Return the [X, Y] coordinate for the center point of the cell that contains the specified text.  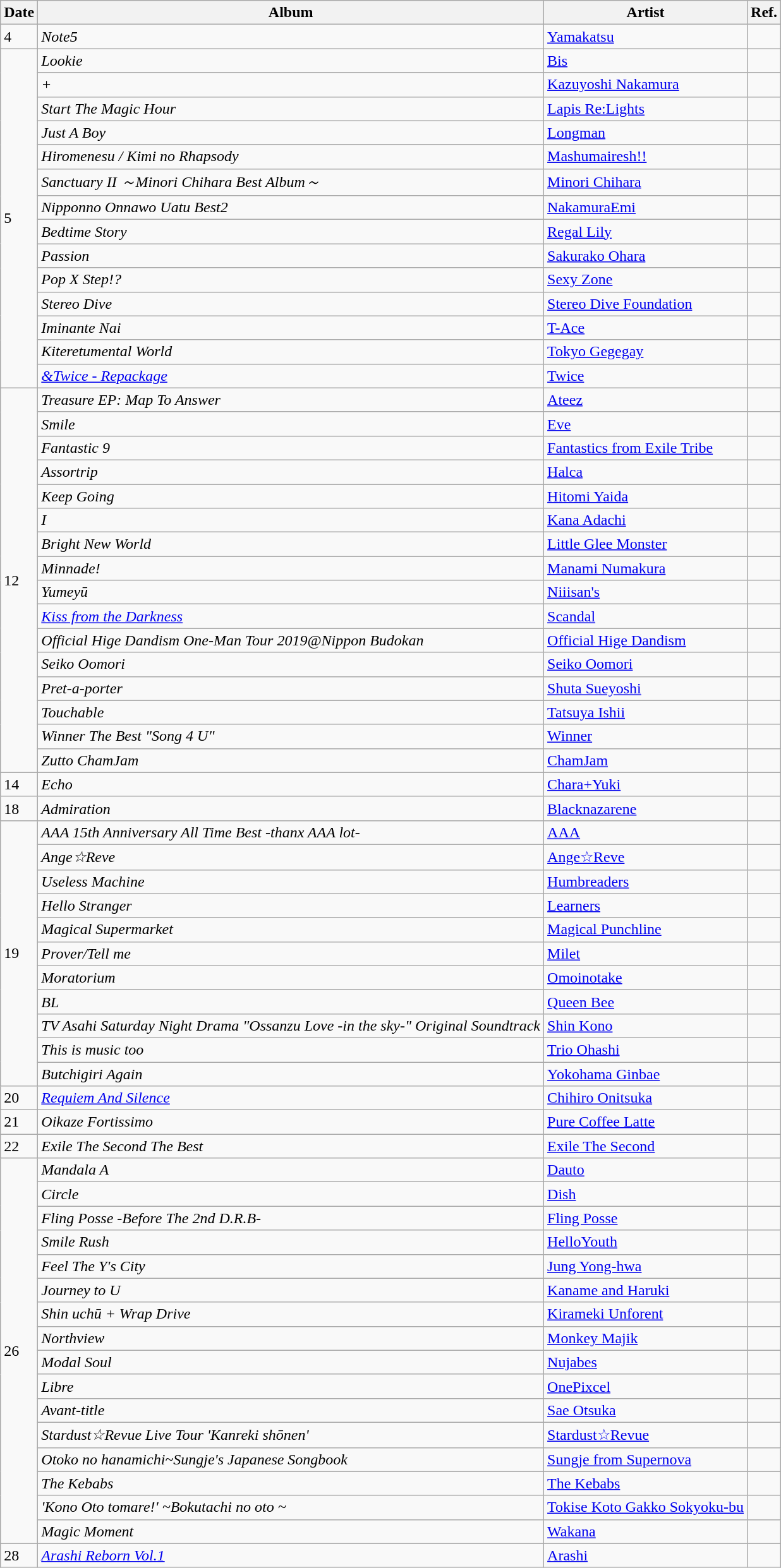
This is music too [291, 1050]
T-Ace [646, 328]
Pure Coffee Latte [646, 1122]
Album [291, 13]
Dauto [646, 1170]
Touchable [291, 712]
Prover/Tell me [291, 954]
Hiromenesu / Kimi no Rhapsody [291, 157]
'Kono Oto tomare!' ~Bokutachi no oto ~ [291, 1507]
+ [291, 85]
Libre [291, 1386]
Nujabes [646, 1362]
Start The Magic Hour [291, 109]
Lookie [291, 61]
Mashumairesh!! [646, 157]
ChamJam [646, 760]
Bedtime Story [291, 232]
Yumeyū [291, 592]
Keep Going [291, 496]
NakamuraEmi [646, 208]
Shin uchū + Wrap Drive [291, 1314]
Fling Posse -Before The 2nd D.R.B- [291, 1218]
Omoinotake [646, 978]
BL [291, 1002]
Ref. [765, 13]
Monkey Majik [646, 1338]
Shin Kono [646, 1026]
Twice [646, 376]
Wakana [646, 1531]
5 [19, 218]
4 [19, 37]
Sanctuary II ～Minori Chihara Best Album～ [291, 182]
HelloYouth [646, 1242]
Hitomi Yaida [646, 496]
Ateez [646, 400]
AAA [646, 832]
21 [19, 1122]
AAA 15th Anniversary All Time Best -thanx AAA lot- [291, 832]
Eve [646, 424]
14 [19, 784]
Oikaze Fortissimo [291, 1122]
Regal Lily [646, 232]
Milet [646, 954]
Mandala A [291, 1170]
Assortrip [291, 472]
Butchigiri Again [291, 1074]
Artist [646, 13]
Sakurako Ohara [646, 256]
20 [19, 1098]
Date [19, 13]
Pop X Step!? [291, 280]
Fling Posse [646, 1218]
Winner The Best "Song 4 U" [291, 736]
Stardust☆Revue Live Tour 'Kanreki shōnen' [291, 1435]
Passion [291, 256]
Otoko no hanamichi~Sungje's Japanese Songbook [291, 1459]
22 [19, 1146]
Kiss from the Darkness [291, 616]
Queen Bee [646, 1002]
Chihiro Onitsuka [646, 1098]
Zutto ChamJam [291, 760]
Humbreaders [646, 882]
Journey to U [291, 1290]
Exile The Second [646, 1146]
Modal Soul [291, 1362]
I [291, 520]
Niiisan's [646, 592]
Minnade! [291, 568]
Little Glee Monster [646, 544]
Stereo Dive [291, 304]
Learners [646, 906]
Kaname and Haruki [646, 1290]
Exile The Second The Best [291, 1146]
Shuta Sueyoshi [646, 688]
26 [19, 1351]
Kazuyoshi Nakamura [646, 85]
Sae Otsuka [646, 1410]
Bright New World [291, 544]
Dish [646, 1194]
Useless Machine [291, 882]
Iminante Nai [291, 328]
Arashi Reborn Vol.1 [291, 1555]
Nipponno Onnawo Uatu Best2 [291, 208]
Pret-a-porter [291, 688]
Jung Yong-hwa [646, 1266]
Northview [291, 1338]
Echo [291, 784]
Minori Chihara [646, 182]
Kirameki Unforent [646, 1314]
Longman [646, 133]
TV Asahi Saturday Night Drama "Ossanzu Love -in the sky-" Original Soundtrack [291, 1026]
Just A Boy [291, 133]
12 [19, 580]
Winner [646, 736]
Smile [291, 424]
Magic Moment [291, 1531]
Moratorium [291, 978]
Manami Numakura [646, 568]
Halca [646, 472]
Scandal [646, 616]
Stardust☆Revue [646, 1435]
Sungje from Supernova [646, 1459]
Yokohama Ginbae [646, 1074]
Circle [291, 1194]
OnePixcel [646, 1386]
Hello Stranger [291, 906]
&Twice - Repackage [291, 376]
Avant-title [291, 1410]
Stereo Dive Foundation [646, 304]
Chara+Yuki [646, 784]
28 [19, 1555]
Treasure EP: Map To Answer [291, 400]
Requiem And Silence [291, 1098]
Arashi [646, 1555]
Magical Supermarket [291, 930]
Tokyo Gegegay [646, 352]
Smile Rush [291, 1242]
Fantastics from Exile Tribe [646, 448]
Feel The Y's City [291, 1266]
Magical Punchline [646, 930]
Kiteretumental World [291, 352]
Lapis Re:Lights [646, 109]
Sexy Zone [646, 280]
18 [19, 808]
Fantastic 9 [291, 448]
Blacknazarene [646, 808]
Official Hige Dandism One-Man Tour 2019@Nippon Budokan [291, 640]
Tokise Koto Gakko Sokyoku-bu [646, 1507]
19 [19, 953]
Note5 [291, 37]
Trio Ohashi [646, 1050]
Bis [646, 61]
Tatsuya Ishii [646, 712]
Admiration [291, 808]
Kana Adachi [646, 520]
Yamakatsu [646, 37]
Official Hige Dandism [646, 640]
